Locate the cell with the specified text and output its [X, Y] center coordinate. 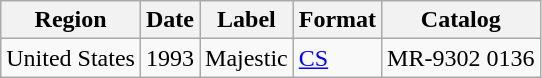
Date [170, 20]
CS [337, 58]
United States [71, 58]
MR-9302 0136 [461, 58]
Format [337, 20]
Catalog [461, 20]
Region [71, 20]
1993 [170, 58]
Majestic [247, 58]
Label [247, 20]
